Return [X, Y] of the center of cell containing provided text 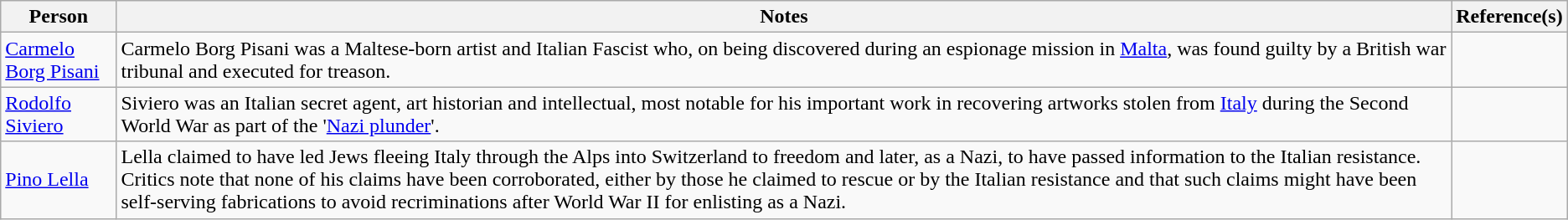
Carmelo Borg Pisani [59, 60]
Pino Lella [59, 180]
Rodolfo Siviero [59, 114]
Notes [784, 17]
Reference(s) [1509, 17]
Person [59, 17]
